Search for the cell housing the specified text and yield its [x, y] center coordinate. 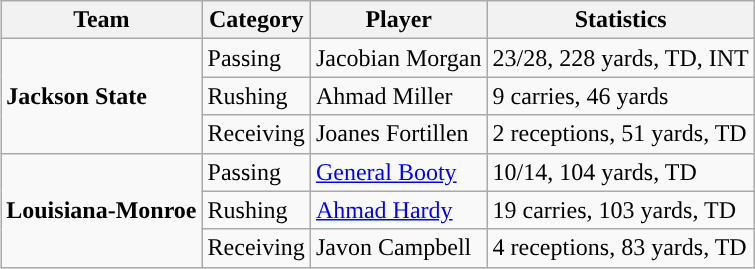
19 carries, 103 yards, TD [620, 210]
General Booty [398, 172]
Ahmad Miller [398, 96]
4 receptions, 83 yards, TD [620, 248]
Joanes Fortillen [398, 134]
Jackson State [102, 96]
Player [398, 20]
2 receptions, 51 yards, TD [620, 134]
Category [256, 20]
23/28, 228 yards, TD, INT [620, 58]
Ahmad Hardy [398, 210]
Louisiana-Monroe [102, 210]
Team [102, 20]
Javon Campbell [398, 248]
Statistics [620, 20]
9 carries, 46 yards [620, 96]
10/14, 104 yards, TD [620, 172]
Jacobian Morgan [398, 58]
